Search for the cell housing the specified text and yield its [X, Y] center coordinate. 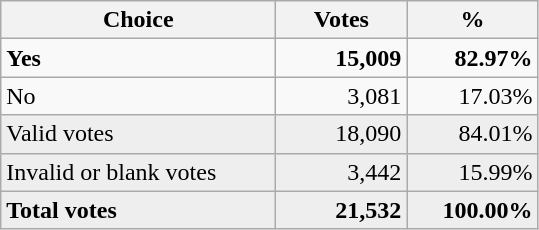
82.97% [472, 58]
Invalid or blank votes [138, 172]
3,442 [342, 172]
No [138, 96]
15.99% [472, 172]
% [472, 20]
Votes [342, 20]
Yes [138, 58]
Choice [138, 20]
3,081 [342, 96]
15,009 [342, 58]
100.00% [472, 210]
84.01% [472, 134]
Total votes [138, 210]
Valid votes [138, 134]
21,532 [342, 210]
17.03% [472, 96]
18,090 [342, 134]
